From the cell containing the given text, extract its center point as [x, y] coordinate. 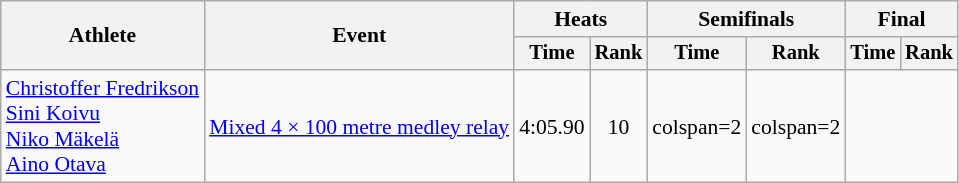
Final [901, 19]
Heats [580, 19]
Christoffer FredriksonSini KoivuNiko MäkeläAino Otava [102, 126]
Event [359, 36]
4:05.90 [552, 126]
10 [619, 126]
Athlete [102, 36]
Mixed 4 × 100 metre medley relay [359, 126]
Semifinals [746, 19]
